Provide the [x, y] coordinate of the cell's center where the given text is located.  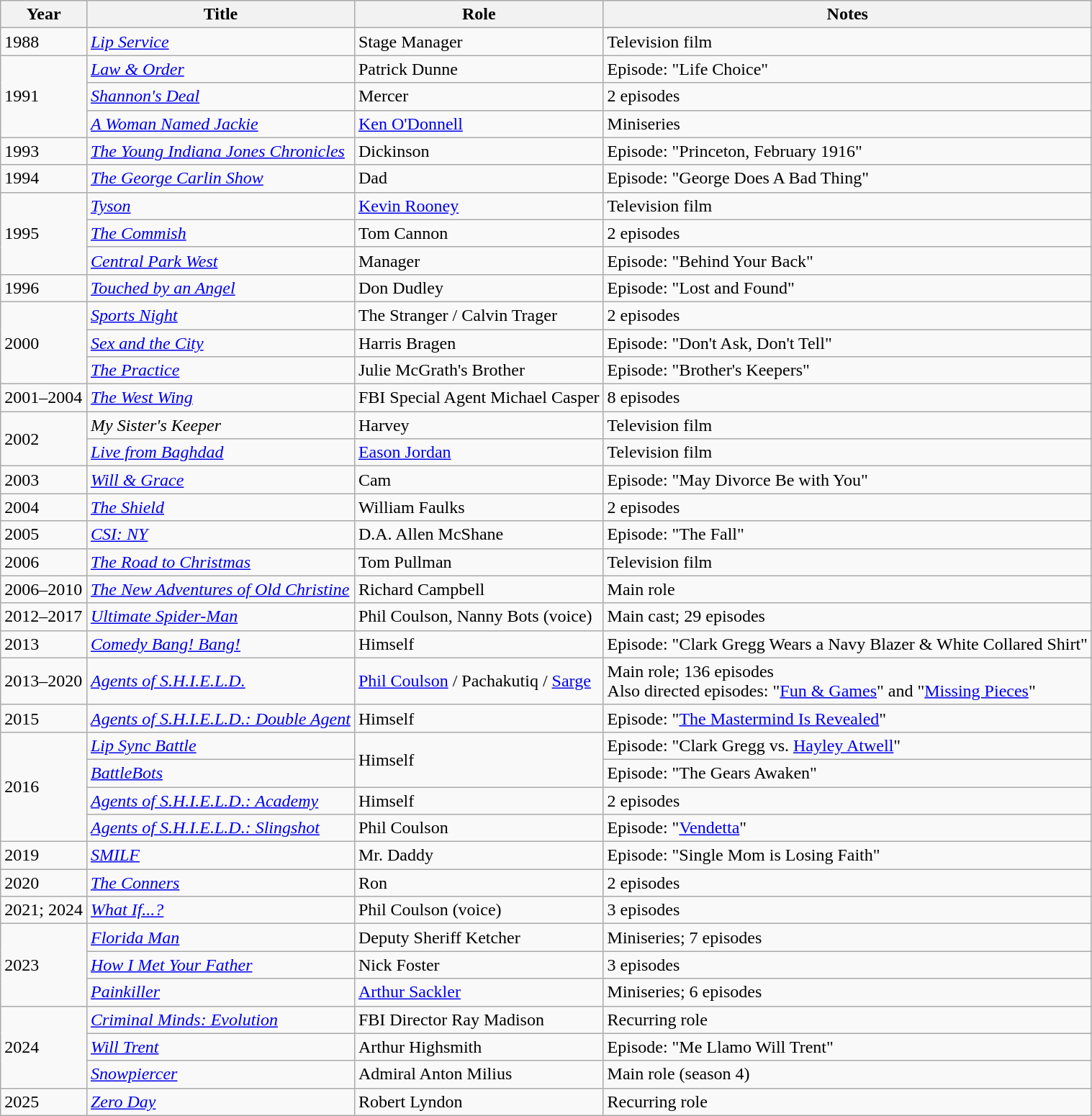
Miniseries; 6 episodes [847, 992]
Phil Coulson (voice) [479, 910]
The Young Indiana Jones Chronicles [220, 151]
Mercer [479, 96]
Live from Baghdad [220, 453]
BattleBots [220, 773]
2013–2020 [44, 681]
Agents of S.H.I.E.L.D.: Double Agent [220, 718]
Agents of S.H.I.E.L.D.: Academy [220, 801]
2000 [44, 342]
Stage Manager [479, 42]
The Road to Christmas [220, 562]
8 episodes [847, 398]
1988 [44, 42]
Lip Service [220, 42]
The West Wing [220, 398]
Zero Day [220, 1102]
Phil Coulson [479, 828]
Criminal Minds: Evolution [220, 1020]
Miniseries [847, 124]
Touched by an Angel [220, 288]
Main role (season 4) [847, 1074]
Episode: "Don't Ask, Don't Tell" [847, 343]
Painkiller [220, 992]
2023 [44, 965]
Sports Night [220, 315]
Dad [479, 178]
SMILF [220, 856]
Harris Bragen [479, 343]
Miniseries; 7 episodes [847, 938]
Ron [479, 883]
Ken O'Donnell [479, 124]
1995 [44, 233]
Nick Foster [479, 965]
D.A. Allen McShane [479, 535]
Florida Man [220, 938]
Episode: "Lost and Found" [847, 288]
Snowpiercer [220, 1074]
Eason Jordan [479, 453]
William Faulks [479, 507]
Will & Grace [220, 480]
Episode: "Me Llamo Will Trent" [847, 1047]
Comedy Bang! Bang! [220, 644]
Episode: "Vendetta" [847, 828]
Episode: "Brother's Keepers" [847, 371]
Phil Coulson, Nanny Bots (voice) [479, 617]
My Sister's Keeper [220, 425]
Tom Pullman [479, 562]
2003 [44, 480]
The Practice [220, 371]
FBI Special Agent Michael Casper [479, 398]
FBI Director Ray Madison [479, 1020]
Manager [479, 260]
Law & Order [220, 69]
The Shield [220, 507]
Episode: "The Gears Awaken" [847, 773]
Notes [847, 14]
Richard Campbell [479, 589]
1991 [44, 96]
The Stranger / Calvin Trager [479, 315]
2012–2017 [44, 617]
Kevin Rooney [479, 206]
Robert Lyndon [479, 1102]
2015 [44, 718]
Episode: "Behind Your Back" [847, 260]
Harvey [479, 425]
Cam [479, 480]
The New Adventures of Old Christine [220, 589]
Episode: "Clark Gregg Wears a Navy Blazer & White Collared Shirt" [847, 644]
Mr. Daddy [479, 856]
Episode: "Life Choice" [847, 69]
Lip Sync Battle [220, 745]
Main role; 136 episodesAlso directed episodes: "Fun & Games" and "Missing Pieces" [847, 681]
Phil Coulson / Pachakutiq / Sarge [479, 681]
1994 [44, 178]
2021; 2024 [44, 910]
2004 [44, 507]
Episode: "Single Mom is Losing Faith" [847, 856]
Agents of S.H.I.E.L.D. [220, 681]
1996 [44, 288]
CSI: NY [220, 535]
The Conners [220, 883]
2024 [44, 1047]
Title [220, 14]
2025 [44, 1102]
Julie McGrath's Brother [479, 371]
Sex and the City [220, 343]
A Woman Named Jackie [220, 124]
Ultimate Spider-Man [220, 617]
Main cast; 29 episodes [847, 617]
Agents of S.H.I.E.L.D.: Slingshot [220, 828]
Central Park West [220, 260]
Dickinson [479, 151]
Will Trent [220, 1047]
What If...? [220, 910]
2006–2010 [44, 589]
Admiral Anton Milius [479, 1074]
Episode: "The Fall" [847, 535]
Episode: "The Mastermind Is Revealed" [847, 718]
Patrick Dunne [479, 69]
The George Carlin Show [220, 178]
Episode: "Princeton, February 1916" [847, 151]
Shannon's Deal [220, 96]
2005 [44, 535]
Year [44, 14]
The Commish [220, 233]
Deputy Sheriff Ketcher [479, 938]
2019 [44, 856]
Episode: "Clark Gregg vs. Hayley Atwell" [847, 745]
Tom Cannon [479, 233]
2016 [44, 786]
Tyson [220, 206]
Episode: "George Does A Bad Thing" [847, 178]
Main role [847, 589]
Episode: "May Divorce Be with You" [847, 480]
2002 [44, 439]
2013 [44, 644]
Role [479, 14]
2020 [44, 883]
2006 [44, 562]
How I Met Your Father [220, 965]
1993 [44, 151]
Arthur Sackler [479, 992]
Arthur Highsmith [479, 1047]
2001–2004 [44, 398]
Don Dudley [479, 288]
